Detect which cell encompasses the target text, then output its (X, Y) center coordinate. 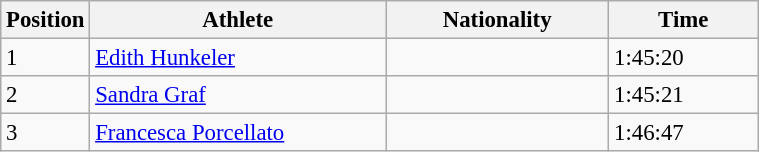
Athlete (238, 20)
Nationality (498, 20)
3 (46, 133)
2 (46, 95)
Position (46, 20)
Sandra Graf (238, 95)
Edith Hunkeler (238, 58)
Time (684, 20)
Francesca Porcellato (238, 133)
1:45:21 (684, 95)
1:46:47 (684, 133)
1:45:20 (684, 58)
1 (46, 58)
